Capture the cell that displays the provided text and extract its [x, y] central coordinate. 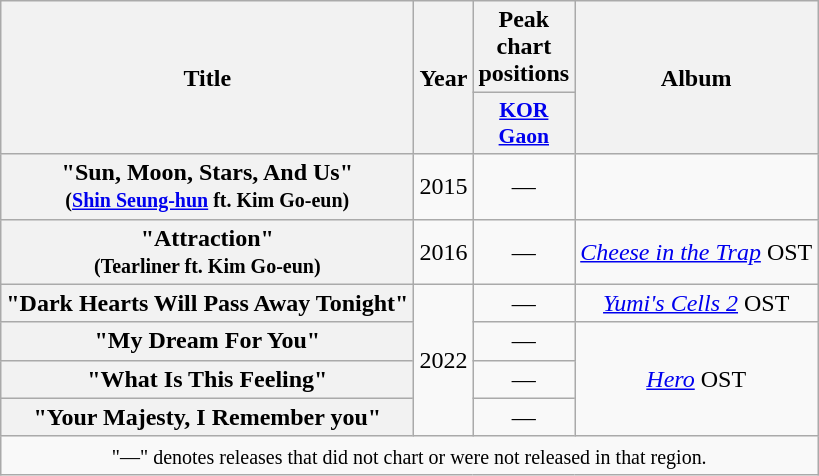
Peak chartpositions [524, 47]
"What Is This Feeling" [208, 379]
"Dark Hearts Will Pass Away Tonight" [208, 303]
"—" denotes releases that did not chart or were not released in that region. [410, 455]
Year [444, 78]
Album [696, 78]
Cheese in the Trap OST [696, 252]
2022 [444, 360]
2015 [444, 186]
KORGaon [524, 124]
"My Dream For You" [208, 341]
2016 [444, 252]
"Your Majesty, I Remember you" [208, 417]
"Attraction"(Tearliner ft. Kim Go-eun) [208, 252]
Yumi's Cells 2 OST [696, 303]
"Sun, Moon, Stars, And Us"(Shin Seung-hun ft. Kim Go-eun) [208, 186]
Hero OST [696, 379]
Title [208, 78]
